Determine the [x, y] coordinate at the center of the cell enclosing the given text.  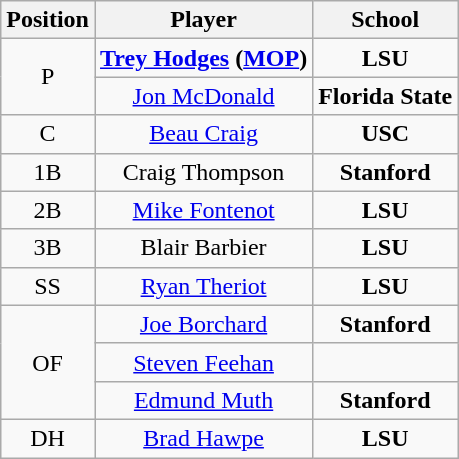
School [386, 20]
Craig Thompson [203, 172]
Blair Barbier [203, 248]
Steven Feehan [203, 362]
Trey Hodges (MOP) [203, 58]
2B [48, 210]
OF [48, 362]
DH [48, 438]
Brad Hawpe [203, 438]
Beau Craig [203, 134]
Ryan Theriot [203, 286]
Edmund Muth [203, 400]
Player [203, 20]
Jon McDonald [203, 96]
Florida State [386, 96]
P [48, 77]
Joe Borchard [203, 324]
Mike Fontenot [203, 210]
C [48, 134]
3B [48, 248]
Position [48, 20]
1B [48, 172]
USC [386, 134]
SS [48, 286]
